Scan for the cell matching the given text and deliver its (X, Y) coordinate at center. 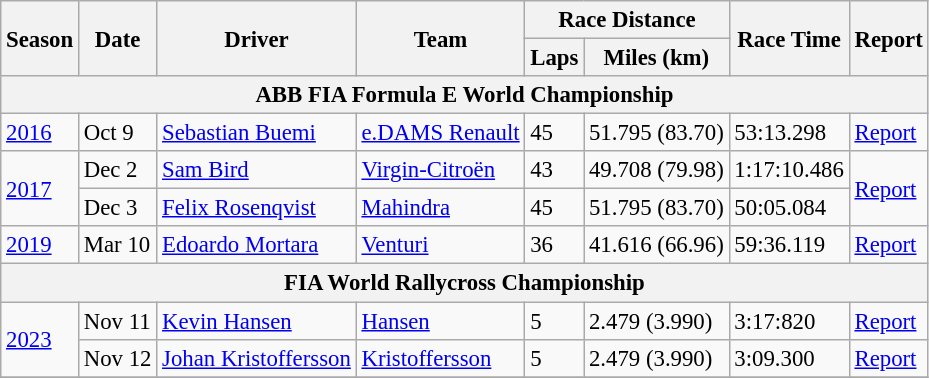
e.DAMS Renault (440, 133)
Felix Rosenqvist (256, 208)
Sebastian Buemi (256, 133)
Miles (km) (656, 58)
2017 (40, 188)
Dec 3 (117, 208)
50:05.084 (789, 208)
Venturi (440, 245)
2023 (40, 340)
59:36.119 (789, 245)
Mahindra (440, 208)
Team (440, 38)
1:17:10.486 (789, 170)
36 (554, 245)
Race Time (789, 38)
Race Distance (627, 20)
Laps (554, 58)
Mar 10 (117, 245)
Nov 11 (117, 321)
Kevin Hansen (256, 321)
Sam Bird (256, 170)
Season (40, 38)
3:09.300 (789, 358)
Johan Kristoffersson (256, 358)
2019 (40, 245)
FIA World Rallycross Championship (464, 283)
Kristoffersson (440, 358)
Oct 9 (117, 133)
Date (117, 38)
Virgin-Citroën (440, 170)
49.708 (79.98) (656, 170)
Hansen (440, 321)
3:17:820 (789, 321)
Dec 2 (117, 170)
41.616 (66.96) (656, 245)
43 (554, 170)
Nov 12 (117, 358)
2016 (40, 133)
Driver (256, 38)
Edoardo Mortara (256, 245)
53:13.298 (789, 133)
ABB FIA Formula E World Championship (464, 95)
